For the text-containing cell, return its midpoint in (X, Y) coordinate format. 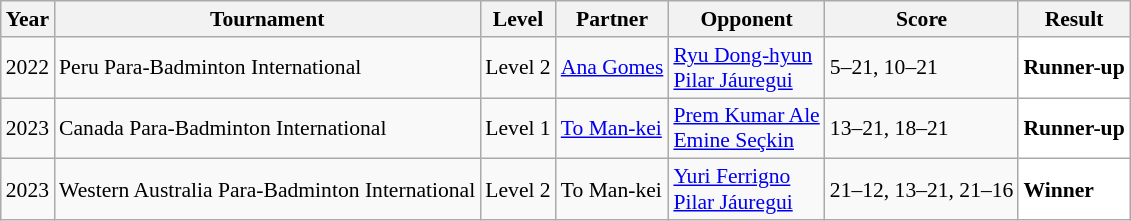
21–12, 13–21, 21–16 (922, 190)
Score (922, 19)
Yuri Ferrigno Pilar Jáuregui (746, 190)
Level (518, 19)
Partner (612, 19)
Ana Gomes (612, 68)
Western Australia Para-Badminton International (267, 190)
Opponent (746, 19)
Canada Para-Badminton International (267, 128)
Tournament (267, 19)
Winner (1074, 190)
13–21, 18–21 (922, 128)
Ryu Dong-hyun Pilar Jáuregui (746, 68)
Result (1074, 19)
Year (28, 19)
Peru Para-Badminton International (267, 68)
Level 1 (518, 128)
5–21, 10–21 (922, 68)
2022 (28, 68)
Prem Kumar Ale Emine Seçkin (746, 128)
